Determine the (x, y) coordinate at the center of the cell enclosing the given text.  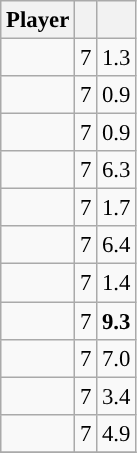
1.4 (116, 283)
9.3 (116, 321)
Player (38, 20)
3.4 (116, 396)
1.7 (116, 208)
6.3 (116, 170)
1.3 (116, 58)
4.9 (116, 433)
7.0 (116, 358)
6.4 (116, 245)
